Provide the (X, Y) coordinate of the cell's center where the given text is located.  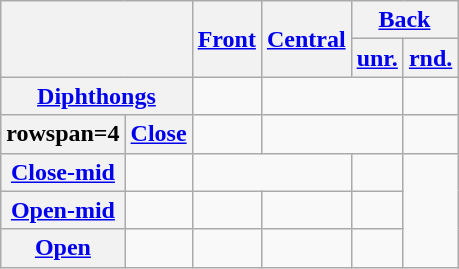
rnd. (430, 58)
Central (306, 39)
Back (404, 20)
Open (63, 248)
Close (158, 134)
unr. (377, 58)
Diphthongs (96, 96)
Close-mid (63, 172)
Front (226, 39)
Open-mid (63, 210)
rowspan=4 (63, 134)
